Provide the (x, y) coordinate of the cell's center where the given text is located.  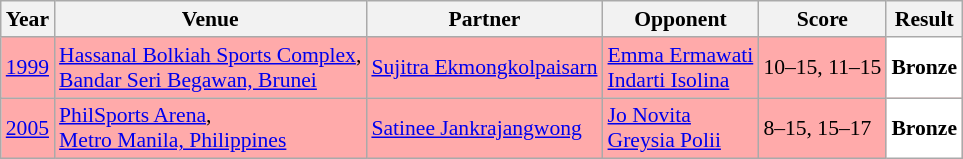
8–15, 15–17 (822, 128)
Hassanal Bolkiah Sports Complex,Bandar Seri Begawan, Brunei (210, 68)
Satinee Jankrajangwong (484, 128)
Jo Novita Greysia Polii (681, 128)
Sujitra Ekmongkolpaisarn (484, 68)
Opponent (681, 19)
Score (822, 19)
1999 (28, 68)
Year (28, 19)
10–15, 11–15 (822, 68)
Emma Ermawati Indarti Isolina (681, 68)
PhilSports Arena,Metro Manila, Philippines (210, 128)
Result (924, 19)
Venue (210, 19)
2005 (28, 128)
Partner (484, 19)
